Capture the cell that displays the provided text and extract its [x, y] central coordinate. 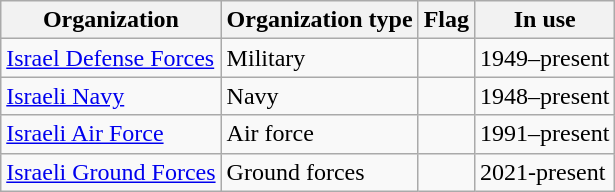
Air force [320, 134]
2021-present [545, 172]
Navy [320, 96]
1948–present [545, 96]
Military [320, 58]
Israeli Ground Forces [111, 172]
Organization [111, 20]
1991–present [545, 134]
Flag [446, 20]
Organization type [320, 20]
Israel Defense Forces [111, 58]
In use [545, 20]
Israeli Air Force [111, 134]
Ground forces [320, 172]
Israeli Navy [111, 96]
1949–present [545, 58]
